Determine the (X, Y) coordinate at the center of the cell enclosing the given text.  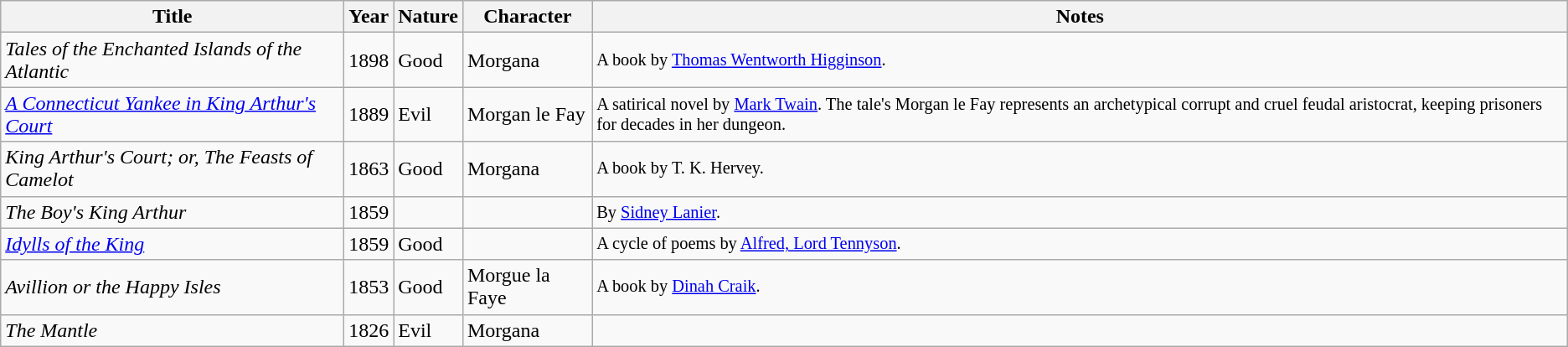
1863 (369, 169)
A cycle of poems by Alfred, Lord Tennyson. (1080, 244)
A book by T. K. Hervey. (1080, 169)
1898 (369, 60)
A book by Dinah Craik. (1080, 287)
King Arthur's Court; or, The Feasts of Camelot (173, 169)
Character (528, 17)
A Connecticut Yankee in King Arthur's Court (173, 114)
Title (173, 17)
The Mantle (173, 330)
Nature (429, 17)
Morgan le Fay (528, 114)
Morgue la Faye (528, 287)
Avillion or the Happy Isles (173, 287)
Notes (1080, 17)
The Boy's King Arthur (173, 212)
1826 (369, 330)
Idylls of the King (173, 244)
Year (369, 17)
A book by Thomas Wentworth Higginson. (1080, 60)
1889 (369, 114)
By Sidney Lanier. (1080, 212)
Tales of the Enchanted Islands of the Atlantic (173, 60)
1853 (369, 287)
